Find where the given text appears and provide that cell's center as (X, Y) coordinate. 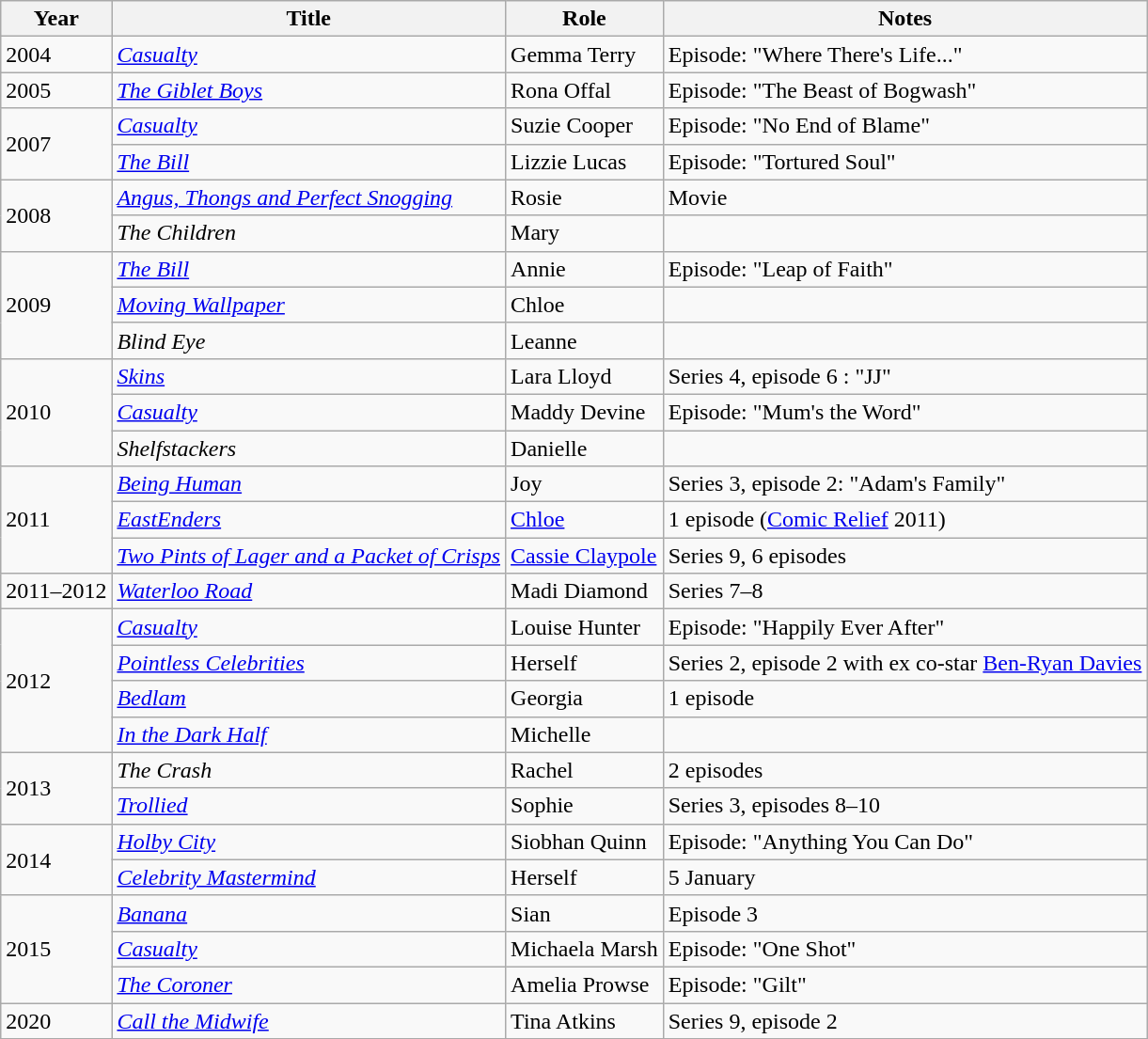
Shelfstackers (308, 449)
Pointless Celebrities (308, 663)
Episode: "Gilt" (904, 984)
Episode: "Mum's the Word" (904, 412)
Danielle (585, 449)
Rona Offal (585, 90)
The Coroner (308, 984)
In the Dark Half (308, 734)
Joy (585, 484)
Maddy Devine (585, 412)
Suzie Cooper (585, 126)
Series 3, episode 2: "Adam's Family" (904, 484)
Movie (904, 197)
2005 (56, 90)
Series 7–8 (904, 591)
Year (56, 19)
Sian (585, 913)
Episode: "Where There's Life..." (904, 55)
Louise Hunter (585, 627)
Call the Midwife (308, 1020)
Series 9, episode 2 (904, 1020)
Episode: "Leap of Faith" (904, 269)
2009 (56, 305)
Rachel (585, 770)
Role (585, 19)
Annie (585, 269)
2012 (56, 681)
Episode: "One Shot" (904, 949)
Leanne (585, 340)
2013 (56, 788)
Notes (904, 19)
Michelle (585, 734)
Holby City (308, 842)
Mary (585, 233)
2004 (56, 55)
Waterloo Road (308, 591)
Madi Diamond (585, 591)
Being Human (308, 484)
2011–2012 (56, 591)
2020 (56, 1020)
Episode 3 (904, 913)
The Giblet Boys (308, 90)
Episode: "Tortured Soul" (904, 162)
Sophie (585, 806)
2010 (56, 412)
Episode: "No End of Blame" (904, 126)
Episode: "The Beast of Bogwash" (904, 90)
Cassie Claypole (585, 556)
Amelia Prowse (585, 984)
Title (308, 19)
Two Pints of Lager and a Packet of Crisps (308, 556)
EastEnders (308, 520)
Episode: "Anything You Can Do" (904, 842)
Trollied (308, 806)
Episode: "Happily Ever After" (904, 627)
Banana (308, 913)
Georgia (585, 699)
Lara Lloyd (585, 376)
Angus, Thongs and Perfect Snogging (308, 197)
The Crash (308, 770)
Moving Wallpaper (308, 305)
5 January (904, 877)
1 episode (904, 699)
Series 2, episode 2 with ex co-star Ben-Ryan Davies (904, 663)
2014 (56, 859)
Celebrity Mastermind (308, 877)
Siobhan Quinn (585, 842)
Blind Eye (308, 340)
2015 (56, 949)
2008 (56, 215)
2 episodes (904, 770)
Gemma Terry (585, 55)
Lizzie Lucas (585, 162)
Series 4, episode 6 : "JJ" (904, 376)
The Children (308, 233)
Series 9, 6 episodes (904, 556)
Skins (308, 376)
Bedlam (308, 699)
Michaela Marsh (585, 949)
Rosie (585, 197)
Tina Atkins (585, 1020)
1 episode (Comic Relief 2011) (904, 520)
2007 (56, 144)
2011 (56, 520)
Series 3, episodes 8–10 (904, 806)
